For the text-containing cell, return its midpoint in (x, y) coordinate format. 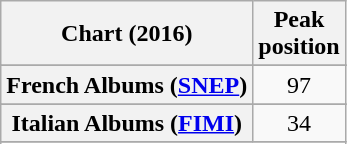
Chart (2016) (127, 34)
Italian Albums (FIMI) (127, 123)
French Albums (SNEP) (127, 85)
34 (299, 123)
Peak position (299, 34)
97 (299, 85)
